Locate the cell with the specified text and output its [X, Y] center coordinate. 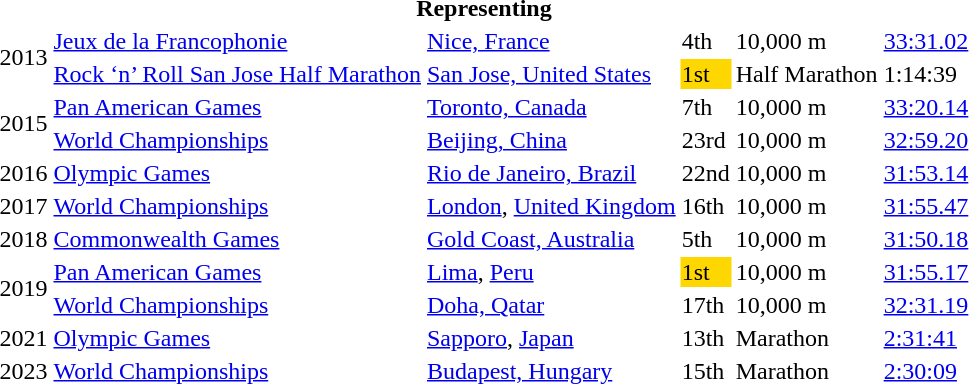
17th [706, 305]
Sapporo, Japan [552, 338]
13th [706, 338]
Rio de Janeiro, Brazil [552, 173]
Doha, Qatar [552, 305]
Rock ‘n’ Roll San Jose Half Marathon [237, 74]
4th [706, 41]
Jeux de la Francophonie [237, 41]
Commonwealth Games [237, 239]
23rd [706, 140]
Marathon [806, 338]
Gold Coast, Australia [552, 239]
London, United Kingdom [552, 206]
Nice, France [552, 41]
7th [706, 107]
16th [706, 206]
22nd [706, 173]
Half Marathon [806, 74]
5th [706, 239]
Lima, Peru [552, 272]
San Jose, United States [552, 74]
Toronto, Canada [552, 107]
Beijing, China [552, 140]
